Pinpoint the cell where the given text exists, returning its [X, Y] midpoint coordinate. 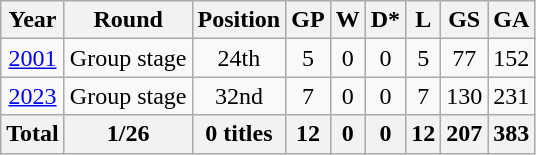
1/26 [128, 134]
24th [239, 58]
Year [33, 20]
L [424, 20]
GS [464, 20]
Position [239, 20]
77 [464, 58]
GP [308, 20]
231 [512, 96]
Total [33, 134]
383 [512, 134]
152 [512, 58]
0 titles [239, 134]
2001 [33, 58]
Round [128, 20]
2023 [33, 96]
130 [464, 96]
32nd [239, 96]
D* [385, 20]
W [348, 20]
207 [464, 134]
GA [512, 20]
